Extract the (X, Y) coordinate from the center of the cell holding the provided text.  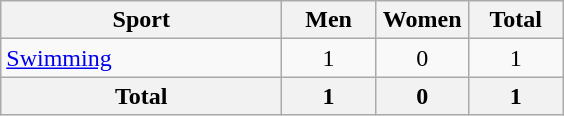
Men (329, 20)
Women (422, 20)
Sport (142, 20)
Swimming (142, 58)
